From the cell containing the given text, extract its center point as [x, y] coordinate. 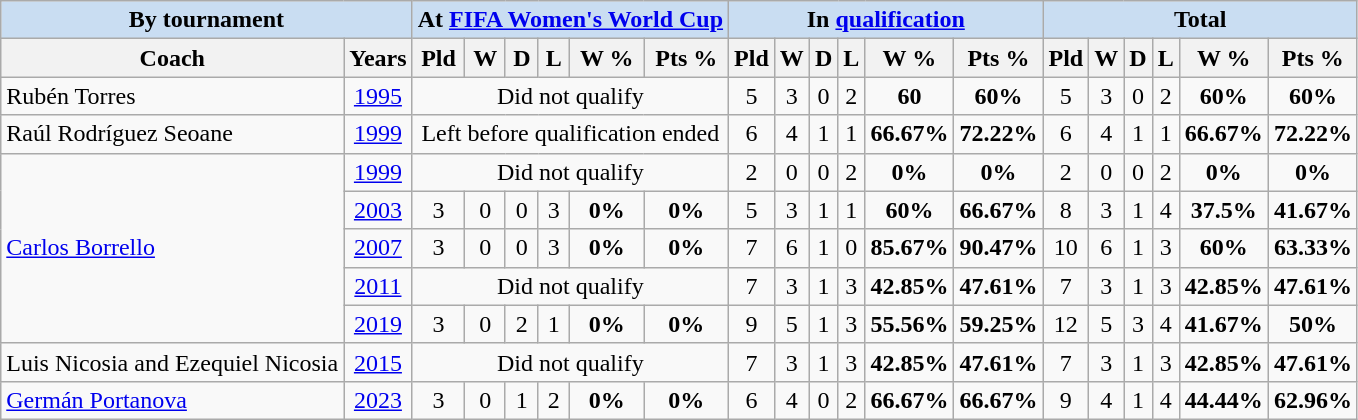
2023 [378, 400]
60 [910, 96]
Coach [172, 58]
62.96% [1312, 400]
Total [1200, 20]
Germán Portanova [172, 400]
Luis Nicosia and Ezequiel Nicosia [172, 362]
10 [1066, 248]
Left before qualification ended [570, 134]
55.56% [910, 324]
2003 [378, 210]
Carlos Borrello [172, 248]
At FIFA Women's World Cup [570, 20]
85.67% [910, 248]
1995 [378, 96]
Raúl Rodríguez Seoane [172, 134]
63.33% [1312, 248]
44.44% [1224, 400]
90.47% [998, 248]
Rubén Torres [172, 96]
8 [1066, 210]
37.5% [1224, 210]
50% [1312, 324]
59.25% [998, 324]
2019 [378, 324]
Years [378, 58]
12 [1066, 324]
2015 [378, 362]
2011 [378, 286]
In qualification [886, 20]
By tournament [206, 20]
2007 [378, 248]
